Find where the given text appears and provide that cell's center as (X, Y) coordinate. 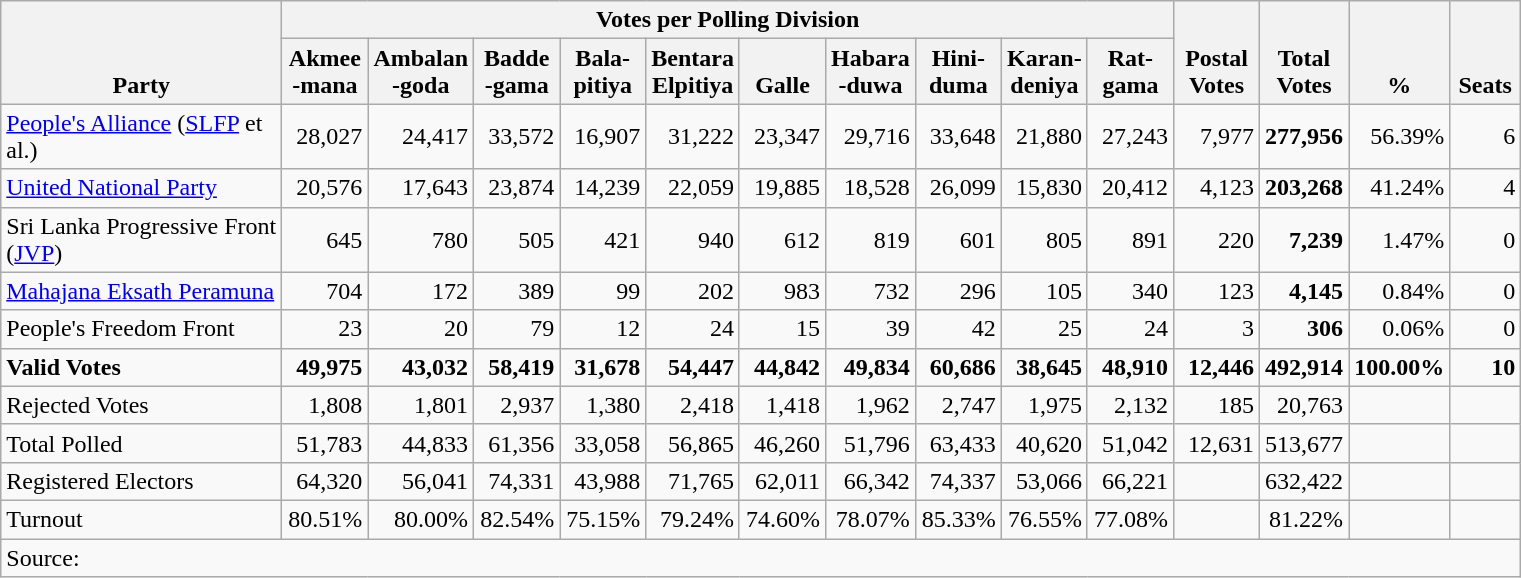
805 (1044, 240)
2,132 (1130, 405)
Habara-duwa (871, 72)
105 (1044, 291)
1.47% (1400, 240)
42 (958, 329)
2,747 (958, 405)
44,833 (421, 443)
BentaraElpitiya (693, 72)
1,418 (782, 405)
15,830 (1044, 188)
PostalVotes (1216, 52)
33,058 (603, 443)
940 (693, 240)
48,910 (1130, 367)
80.00% (421, 519)
1,380 (603, 405)
306 (1304, 329)
63,433 (958, 443)
31,678 (603, 367)
4 (1486, 188)
19,885 (782, 188)
Badde-gama (517, 72)
513,677 (1304, 443)
Karan-deniya (1044, 72)
61,356 (517, 443)
39 (871, 329)
7,977 (1216, 136)
18,528 (871, 188)
People's Alliance (SLFP et al.) (142, 136)
983 (782, 291)
732 (871, 291)
43,988 (603, 481)
26,099 (958, 188)
Mahajana Eksath Peramuna (142, 291)
Valid Votes (142, 367)
612 (782, 240)
Turnout (142, 519)
58,419 (517, 367)
0.06% (1400, 329)
56,041 (421, 481)
60,686 (958, 367)
51,783 (325, 443)
Rejected Votes (142, 405)
10 (1486, 367)
74,337 (958, 481)
100.00% (1400, 367)
20 (421, 329)
66,342 (871, 481)
33,572 (517, 136)
780 (421, 240)
82.54% (517, 519)
6 (1486, 136)
80.51% (325, 519)
People's Freedom Front (142, 329)
99 (603, 291)
203,268 (1304, 188)
23,874 (517, 188)
492,914 (1304, 367)
819 (871, 240)
66,221 (1130, 481)
Total Votes (1304, 52)
56.39% (1400, 136)
185 (1216, 405)
1,975 (1044, 405)
4,145 (1304, 291)
85.33% (958, 519)
12 (603, 329)
40,620 (1044, 443)
Galle (782, 72)
0.84% (1400, 291)
4,123 (1216, 188)
38,645 (1044, 367)
Seats (1486, 52)
Hini-duma (958, 72)
79.24% (693, 519)
296 (958, 291)
421 (603, 240)
123 (1216, 291)
632,422 (1304, 481)
Votes per Polling Division (728, 20)
Registered Electors (142, 481)
71,765 (693, 481)
51,042 (1130, 443)
1,962 (871, 405)
15 (782, 329)
Total Polled (142, 443)
53,066 (1044, 481)
81.22% (1304, 519)
31,222 (693, 136)
% (1400, 52)
78.07% (871, 519)
172 (421, 291)
77.08% (1130, 519)
23,347 (782, 136)
62,011 (782, 481)
Bala-pitiya (603, 72)
Source: (761, 557)
3 (1216, 329)
704 (325, 291)
Ambalan-goda (421, 72)
24,417 (421, 136)
49,975 (325, 367)
74.60% (782, 519)
25 (1044, 329)
17,643 (421, 188)
Rat-gama (1130, 72)
51,796 (871, 443)
46,260 (782, 443)
Akmee-mana (325, 72)
20,763 (1304, 405)
601 (958, 240)
Sri Lanka Progressive Front (JVP) (142, 240)
202 (693, 291)
2,418 (693, 405)
2,937 (517, 405)
54,447 (693, 367)
1,801 (421, 405)
21,880 (1044, 136)
64,320 (325, 481)
16,907 (603, 136)
28,027 (325, 136)
277,956 (1304, 136)
12,631 (1216, 443)
43,032 (421, 367)
340 (1130, 291)
49,834 (871, 367)
41.24% (1400, 188)
75.15% (603, 519)
220 (1216, 240)
505 (517, 240)
12,446 (1216, 367)
27,243 (1130, 136)
7,239 (1304, 240)
33,648 (958, 136)
79 (517, 329)
20,576 (325, 188)
389 (517, 291)
76.55% (1044, 519)
United National Party (142, 188)
56,865 (693, 443)
29,716 (871, 136)
22,059 (693, 188)
23 (325, 329)
74,331 (517, 481)
645 (325, 240)
14,239 (603, 188)
44,842 (782, 367)
891 (1130, 240)
1,808 (325, 405)
20,412 (1130, 188)
Party (142, 52)
